Extract the (x, y) coordinate from the center of the cell holding the provided text.  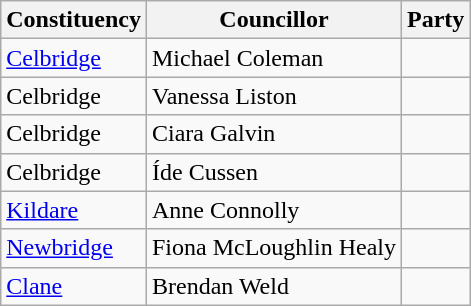
Kildare (74, 210)
Constituency (74, 20)
Anne Connolly (274, 210)
Clane (74, 286)
Councillor (274, 20)
Ciara Galvin (274, 134)
Íde Cussen (274, 172)
Brendan Weld (274, 286)
Vanessa Liston (274, 96)
Michael Coleman (274, 58)
Fiona McLoughlin Healy (274, 248)
Party (436, 20)
Newbridge (74, 248)
